Provide the (x, y) coordinate of the cell's center where the given text is located.  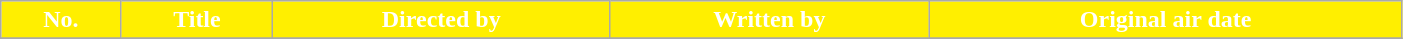
No. (61, 20)
Original air date (1166, 20)
Written by (770, 20)
Directed by (442, 20)
Title (197, 20)
